Return [x, y] of the center of cell containing provided text 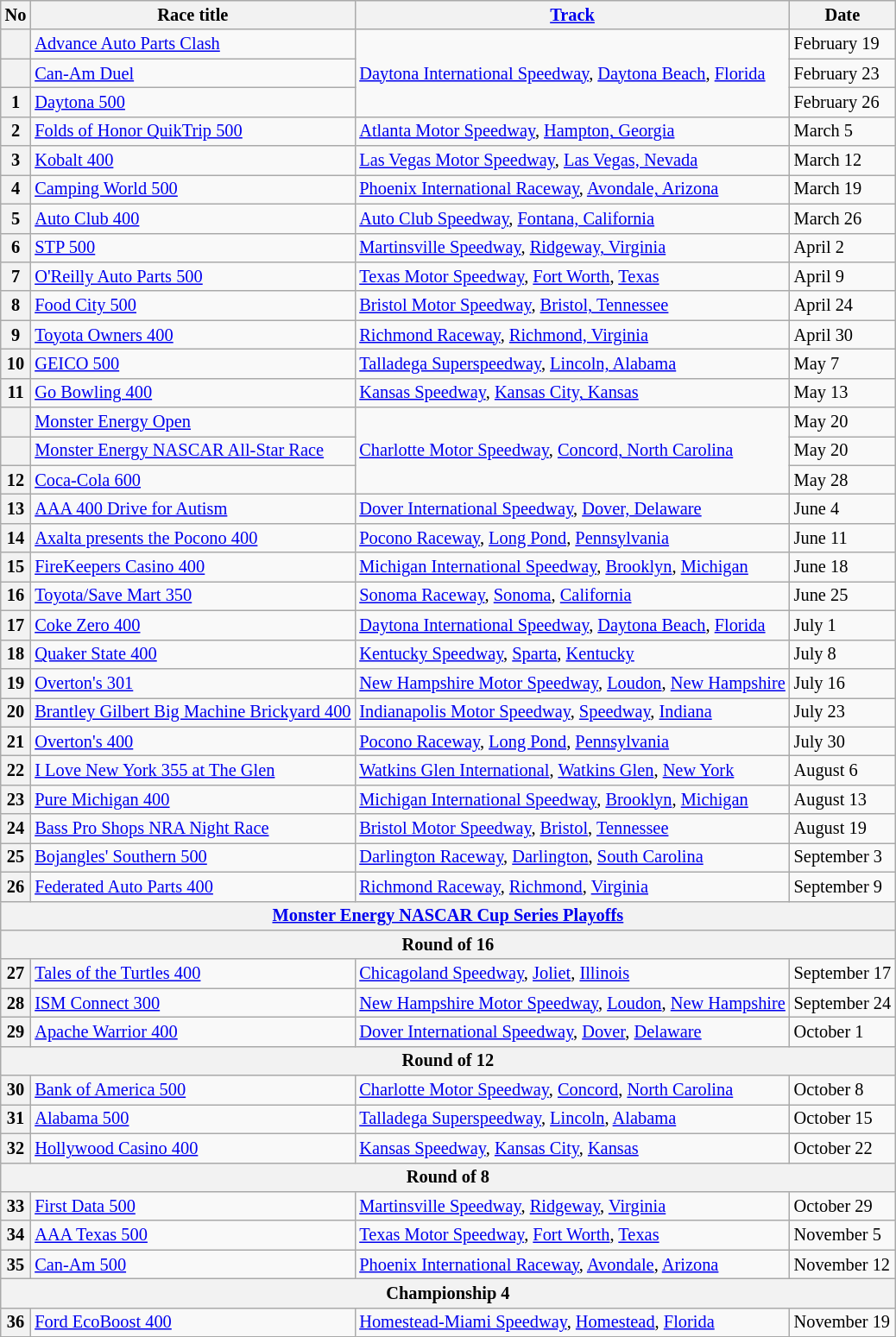
Coke Zero 400 [192, 625]
GEICO 500 [192, 363]
Las Vegas Motor Speedway, Las Vegas, Nevada [571, 161]
Camping World 500 [192, 189]
Alabama 500 [192, 1119]
August 6 [842, 770]
September 24 [842, 1003]
Bojangles' Southern 500 [192, 857]
July 23 [842, 712]
Monster Energy NASCAR Cup Series Playoffs [448, 916]
FireKeepers Casino 400 [192, 567]
27 [16, 974]
Quaker State 400 [192, 654]
Can-Am 500 [192, 1264]
May 13 [842, 393]
17 [16, 625]
21 [16, 741]
February 19 [842, 44]
Toyota/Save Mart 350 [192, 596]
Round of 16 [448, 944]
36 [16, 1322]
Hollywood Casino 400 [192, 1148]
Kentucky Speedway, Sparta, Kentucky [571, 654]
6 [16, 248]
Championship 4 [448, 1293]
Daytona 500 [192, 102]
Track [571, 15]
September 9 [842, 886]
4 [16, 189]
Food City 500 [192, 306]
11 [16, 393]
August 13 [842, 799]
18 [16, 654]
October 29 [842, 1206]
O'Reilly Auto Parts 500 [192, 276]
September 3 [842, 857]
Monster Energy Open [192, 422]
November 5 [842, 1235]
Toyota Owners 400 [192, 335]
26 [16, 886]
8 [16, 306]
Atlanta Motor Speedway, Hampton, Georgia [571, 131]
Apache Warrior 400 [192, 1031]
Round of 12 [448, 1061]
Tales of the Turtles 400 [192, 974]
July 1 [842, 625]
Auto Club Speedway, Fontana, California [571, 218]
15 [16, 567]
Bank of America 500 [192, 1090]
Brantley Gilbert Big Machine Brickyard 400 [192, 712]
33 [16, 1206]
October 22 [842, 1148]
Indianapolis Motor Speedway, Speedway, Indiana [571, 712]
June 18 [842, 567]
Homestead-Miami Speedway, Homestead, Florida [571, 1322]
Bass Pro Shops NRA Night Race [192, 829]
32 [16, 1148]
First Data 500 [192, 1206]
7 [16, 276]
24 [16, 829]
June 25 [842, 596]
June 4 [842, 508]
April 30 [842, 335]
13 [16, 508]
Advance Auto Parts Clash [192, 44]
20 [16, 712]
March 5 [842, 131]
November 19 [842, 1322]
March 19 [842, 189]
34 [16, 1235]
Federated Auto Parts 400 [192, 886]
3 [16, 161]
29 [16, 1031]
April 2 [842, 248]
ISM Connect 300 [192, 1003]
16 [16, 596]
9 [16, 335]
May 28 [842, 480]
Sonoma Raceway, Sonoma, California [571, 596]
Kobalt 400 [192, 161]
Darlington Raceway, Darlington, South Carolina [571, 857]
Axalta presents the Pocono 400 [192, 538]
Date [842, 15]
14 [16, 538]
Overton's 301 [192, 683]
March 12 [842, 161]
10 [16, 363]
March 26 [842, 218]
August 19 [842, 829]
2 [16, 131]
June 11 [842, 538]
October 15 [842, 1119]
28 [16, 1003]
February 26 [842, 102]
1 [16, 102]
Pure Michigan 400 [192, 799]
November 12 [842, 1264]
April 24 [842, 306]
Monster Energy NASCAR All-Star Race [192, 451]
12 [16, 480]
22 [16, 770]
May 7 [842, 363]
23 [16, 799]
19 [16, 683]
Overton's 400 [192, 741]
Can-Am Duel [192, 73]
October 1 [842, 1031]
Auto Club 400 [192, 218]
July 30 [842, 741]
September 17 [842, 974]
25 [16, 857]
35 [16, 1264]
I Love New York 355 at The Glen [192, 770]
October 8 [842, 1090]
Go Bowling 400 [192, 393]
STP 500 [192, 248]
Watkins Glen International, Watkins Glen, New York [571, 770]
No [16, 15]
Race title [192, 15]
Chicagoland Speedway, Joliet, Illinois [571, 974]
July 8 [842, 654]
31 [16, 1119]
5 [16, 218]
July 16 [842, 683]
Coca-Cola 600 [192, 480]
30 [16, 1090]
AAA Texas 500 [192, 1235]
February 23 [842, 73]
AAA 400 Drive for Autism [192, 508]
Ford EcoBoost 400 [192, 1322]
Folds of Honor QuikTrip 500 [192, 131]
April 9 [842, 276]
Round of 8 [448, 1177]
